Scan for the cell matching the given text and deliver its (x, y) coordinate at center. 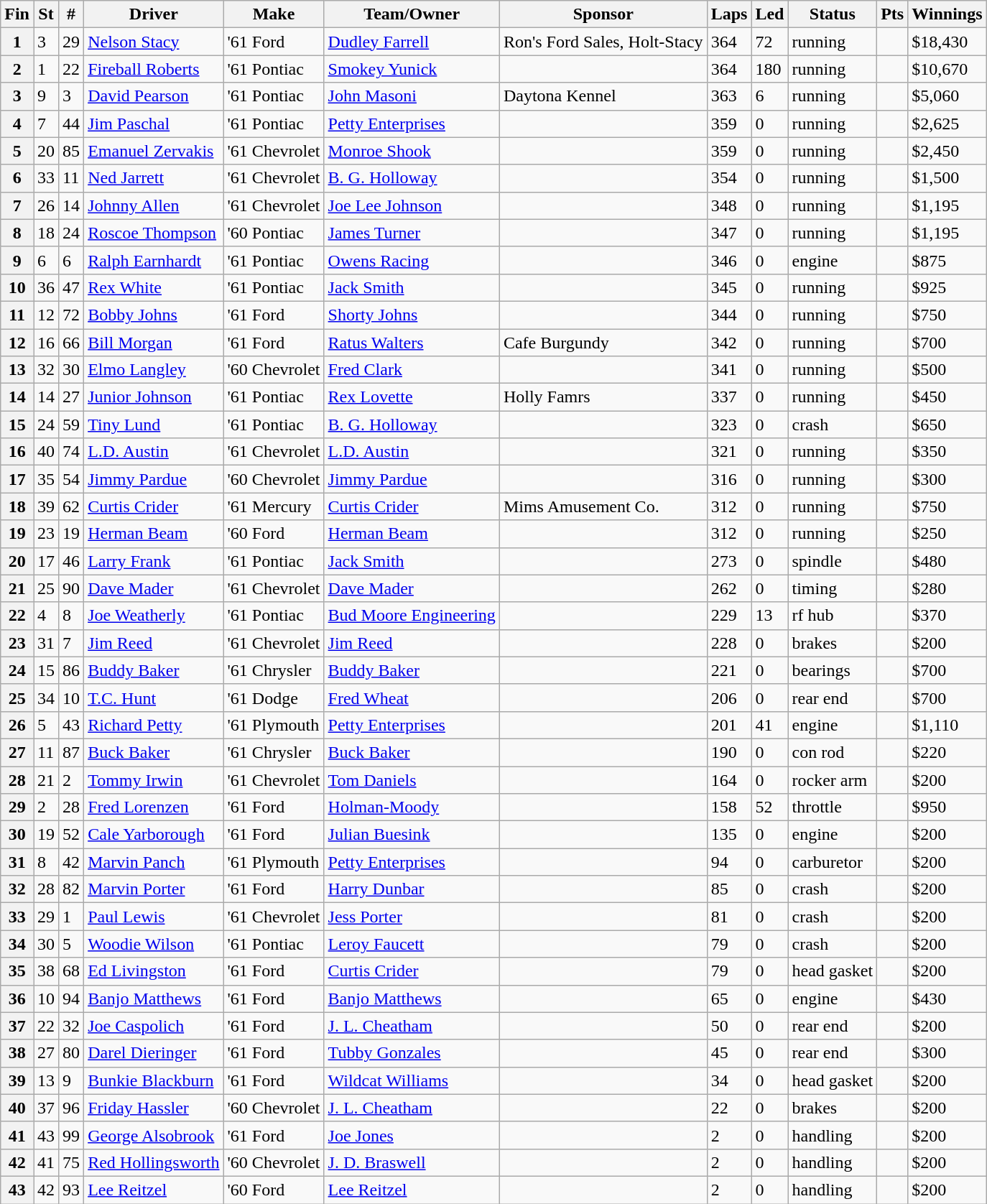
158 (729, 807)
$18,430 (947, 42)
44 (72, 124)
59 (72, 425)
$450 (947, 397)
timing (833, 588)
Fin (17, 14)
$2,450 (947, 151)
65 (729, 999)
$220 (947, 752)
carburetor (833, 862)
Smokey Yunick (412, 69)
80 (72, 1053)
'61 Dodge (274, 698)
rocker arm (833, 779)
James Turner (412, 233)
Larry Frank (154, 561)
Woodie Wilson (154, 944)
323 (729, 425)
Emanuel Zervakis (154, 151)
Winnings (947, 14)
273 (729, 561)
96 (72, 1108)
45 (729, 1053)
Wildcat Williams (412, 1080)
bearings (833, 670)
Make (274, 14)
346 (729, 260)
86 (72, 670)
341 (729, 370)
Ron's Ford Sales, Holt-Stacy (603, 42)
180 (770, 69)
82 (72, 889)
Shorty Johns (412, 315)
99 (72, 1135)
262 (729, 588)
Elmo Langley (154, 370)
Fred Wheat (412, 698)
206 (729, 698)
throttle (833, 807)
Marvin Panch (154, 862)
Friday Hassler (154, 1108)
$1,110 (947, 725)
'61 Mercury (274, 506)
Paul Lewis (154, 917)
Leroy Faucett (412, 944)
316 (729, 479)
Monroe Shook (412, 151)
Cafe Burgundy (603, 343)
Nelson Stacy (154, 42)
Dudley Farrell (412, 42)
135 (729, 835)
$350 (947, 452)
345 (729, 287)
John Masoni (412, 96)
Joe Weatherly (154, 616)
46 (72, 561)
Joe Lee Johnson (412, 205)
$5,060 (947, 96)
Team/Owner (412, 14)
$250 (947, 534)
Johnny Allen (154, 205)
Bud Moore Engineering (412, 616)
$925 (947, 287)
J. D. Braswell (412, 1162)
62 (72, 506)
87 (72, 752)
Tom Daniels (412, 779)
$500 (947, 370)
Ed Livingston (154, 971)
Julian Buesink (412, 835)
Led (770, 14)
T.C. Hunt (154, 698)
Holly Famrs (603, 397)
Fred Lorenzen (154, 807)
Jess Porter (412, 917)
Marvin Porter (154, 889)
$650 (947, 425)
Joe Jones (412, 1135)
spindle (833, 561)
Rex White (154, 287)
66 (72, 343)
190 (729, 752)
Owens Racing (412, 260)
Pts (892, 14)
54 (72, 479)
74 (72, 452)
Ratus Walters (412, 343)
90 (72, 588)
$1,500 (947, 178)
Richard Petty (154, 725)
68 (72, 971)
164 (729, 779)
201 (729, 725)
Status (833, 14)
228 (729, 643)
81 (729, 917)
Tommy Irwin (154, 779)
347 (729, 233)
$875 (947, 260)
Daytona Kennel (603, 96)
Mims Amusement Co. (603, 506)
342 (729, 343)
Tubby Gonzales (412, 1053)
$370 (947, 616)
229 (729, 616)
50 (729, 1026)
Bill Morgan (154, 343)
Joe Caspolich (154, 1026)
Bunkie Blackburn (154, 1080)
St (46, 14)
$2,625 (947, 124)
$480 (947, 561)
George Alsobrook (154, 1135)
354 (729, 178)
344 (729, 315)
Red Hollingsworth (154, 1162)
$430 (947, 999)
75 (72, 1162)
# (72, 14)
$280 (947, 588)
348 (729, 205)
'60 Pontiac (274, 233)
rf hub (833, 616)
Tiny Lund (154, 425)
con rod (833, 752)
Jim Paschal (154, 124)
Junior Johnson (154, 397)
Cale Yarborough (154, 835)
Roscoe Thompson (154, 233)
Holman-Moody (412, 807)
Bobby Johns (154, 315)
337 (729, 397)
Fred Clark (412, 370)
Darel Dieringer (154, 1053)
Driver (154, 14)
$10,670 (947, 69)
Sponsor (603, 14)
Ned Jarrett (154, 178)
$950 (947, 807)
47 (72, 287)
Ralph Earnhardt (154, 260)
321 (729, 452)
221 (729, 670)
Rex Lovette (412, 397)
Harry Dunbar (412, 889)
Laps (729, 14)
93 (72, 1190)
Fireball Roberts (154, 69)
363 (729, 96)
David Pearson (154, 96)
